Extract the (x, y) coordinate from the center of the cell holding the provided text.  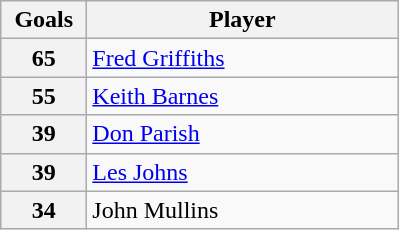
Player (242, 20)
Don Parish (242, 134)
65 (44, 58)
John Mullins (242, 210)
55 (44, 96)
Keith Barnes (242, 96)
Les Johns (242, 172)
34 (44, 210)
Goals (44, 20)
Fred Griffiths (242, 58)
